Provide the [x, y] coordinate of the cell's center where the given text is located.  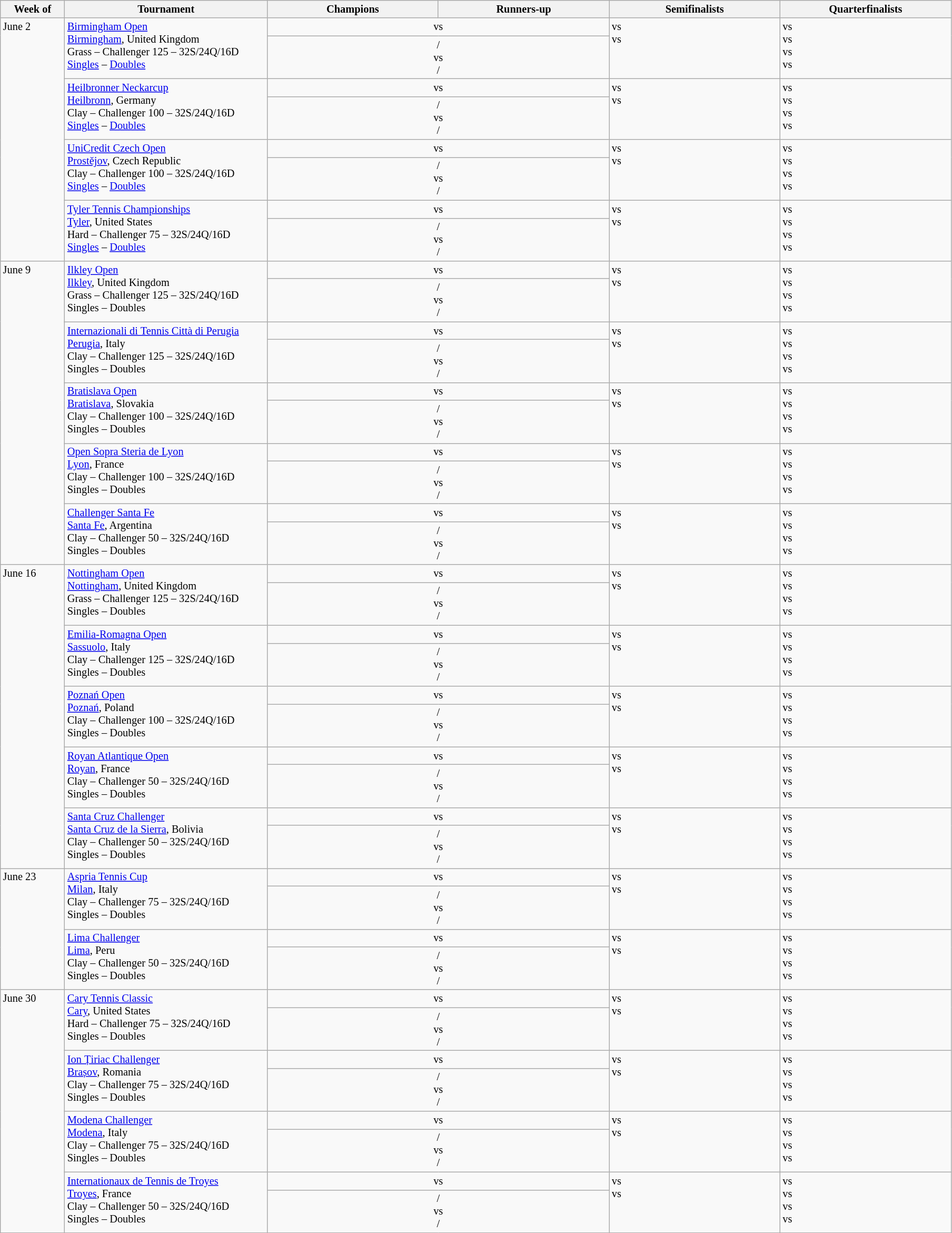
Lima ChallengerLima, Peru Clay – Challenger 50 – 32S/24Q/16DSingles – Doubles [166, 960]
Runners-up [523, 9]
June 16 [33, 716]
Ion Țiriac ChallengerBrașov, Romania Clay – Challenger 75 – 32S/24Q/16DSingles – Doubles [166, 1081]
Heilbronner NeckarcupHeilbronn, Germany Clay – Challenger 100 – 32S/24Q/16DSingles – Doubles [166, 108]
Tournament [166, 9]
Cary Tennis ClassicCary, United States Hard – Challenger 75 – 32S/24Q/16DSingles – Doubles [166, 1020]
Internazionali di Tennis Città di PerugiaPerugia, Italy Clay – Challenger 125 – 32S/24Q/16DSingles – Doubles [166, 352]
Internationaux de Tennis de TroyesTroyes, France Clay – Challenger 50 – 32S/24Q/16DSingles – Doubles [166, 1202]
Open Sopra Steria de LyonLyon, France Clay – Challenger 100 – 32S/24Q/16DSingles – Doubles [166, 473]
Emilia-Romagna OpenSassuolo, Italy Clay – Challenger 125 – 32S/24Q/16DSingles – Doubles [166, 655]
Ilkley OpenIlkley, United Kingdom Grass – Challenger 125 – 32S/24Q/16DSingles – Doubles [166, 291]
Santa Cruz ChallengerSanta Cruz de la Sierra, Bolivia Clay – Challenger 50 – 32S/24Q/16DSingles – Doubles [166, 837]
Royan Atlantique OpenRoyan, France Clay – Challenger 50 – 32S/24Q/16DSingles – Doubles [166, 777]
June 9 [33, 413]
June 2 [33, 139]
Poznań OpenPoznań, Poland Clay – Challenger 100 – 32S/24Q/16DSingles – Doubles [166, 716]
Semifinalists [695, 9]
June 30 [33, 1111]
Champions [353, 9]
Challenger Santa FeSanta Fe, Argentina Clay – Challenger 50 – 32S/24Q/16DSingles – Doubles [166, 534]
Birmingham OpenBirmingham, United Kingdom Grass – Challenger 125 – 32S/24Q/16DSingles – Doubles [166, 48]
Week of [33, 9]
UniCredit Czech OpenProstějov, Czech Republic Clay – Challenger 100 – 32S/24Q/16DSingles – Doubles [166, 170]
Quarterfinalists [866, 9]
June 23 [33, 929]
Tyler Tennis ChampionshipsTyler, United States Hard – Challenger 75 – 32S/24Q/16DSingles – Doubles [166, 231]
Bratislava OpenBratislava, Slovakia Clay – Challenger 100 – 32S/24Q/16DSingles – Doubles [166, 413]
Nottingham OpenNottingham, United Kingdom Grass – Challenger 125 – 32S/24Q/16DSingles – Doubles [166, 595]
Modena ChallengerModena, Italy Clay – Challenger 75 – 32S/24Q/16DSingles – Doubles [166, 1142]
Aspria Tennis CupMilan, Italy Clay – Challenger 75 – 32S/24Q/16DSingles – Doubles [166, 899]
